For the text-containing cell, return its midpoint in [X, Y] coordinate format. 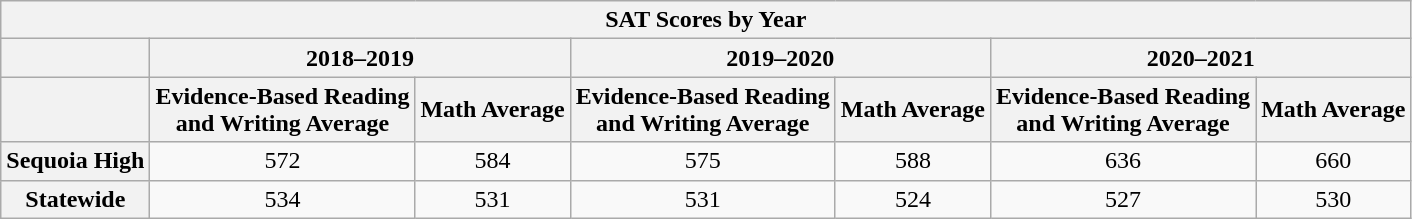
2018–2019 [360, 58]
524 [912, 199]
Sequoia High [76, 161]
584 [492, 161]
534 [282, 199]
SAT Scores by Year [706, 20]
530 [1334, 199]
Statewide [76, 199]
2020–2021 [1201, 58]
588 [912, 161]
527 [1124, 199]
572 [282, 161]
575 [702, 161]
636 [1124, 161]
660 [1334, 161]
2019–2020 [780, 58]
